Locate the cell with the specified text and output its [X, Y] center coordinate. 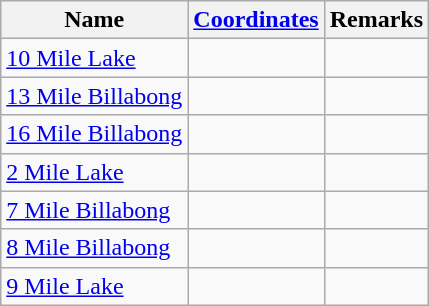
2 Mile Lake [94, 172]
Remarks [376, 20]
10 Mile Lake [94, 58]
Coordinates [256, 20]
7 Mile Billabong [94, 210]
8 Mile Billabong [94, 248]
13 Mile Billabong [94, 96]
9 Mile Lake [94, 286]
Name [94, 20]
16 Mile Billabong [94, 134]
